Scan for the cell matching the given text and deliver its (x, y) coordinate at center. 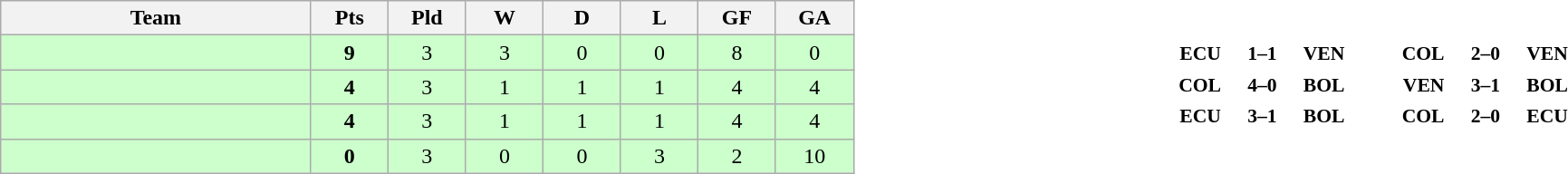
Team (156, 18)
1–1 (1263, 54)
Pts (350, 18)
2 (737, 156)
GA (814, 18)
9 (350, 53)
L (659, 18)
10 (814, 156)
D (582, 18)
4–0 (1263, 86)
Pld (428, 18)
8 (737, 53)
GF (737, 18)
W (505, 18)
